From the cell containing the given text, extract its center point as [X, Y] coordinate. 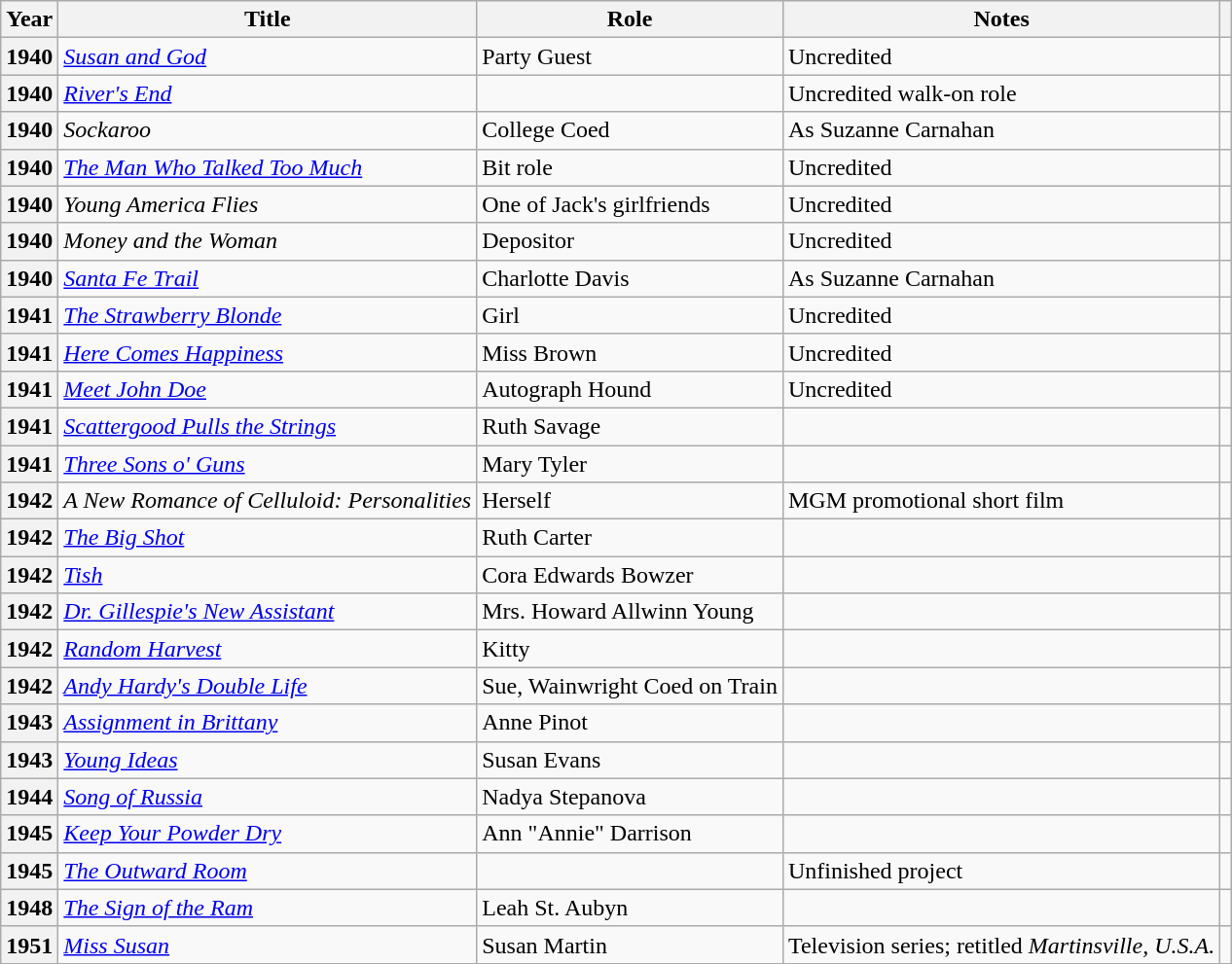
Unfinished project [1000, 871]
Keep Your Powder Dry [268, 834]
College Coed [631, 130]
Santa Fe Trail [268, 278]
Mary Tyler [631, 464]
Notes [1000, 19]
Role [631, 19]
The Man Who Talked Too Much [268, 167]
Ruth Savage [631, 426]
Girl [631, 315]
Dr. Gillespie's New Assistant [268, 612]
Charlotte Davis [631, 278]
Television series; retitled Martinsville, U.S.A. [1000, 945]
Meet John Doe [268, 389]
Herself [631, 501]
Money and the Woman [268, 241]
Young America Flies [268, 204]
Sockaroo [268, 130]
MGM promotional short film [1000, 501]
Mrs. Howard Allwinn Young [631, 612]
The Big Shot [268, 538]
Ruth Carter [631, 538]
Anne Pinot [631, 723]
Sue, Wainwright Coed on Train [631, 686]
Here Comes Happiness [268, 352]
River's End [268, 93]
Random Harvest [268, 649]
Uncredited walk-on role [1000, 93]
Leah St. Aubyn [631, 908]
Susan and God [268, 56]
Miss Susan [268, 945]
Tish [268, 575]
Young Ideas [268, 760]
Susan Martin [631, 945]
Three Sons o' Guns [268, 464]
Song of Russia [268, 797]
Depositor [631, 241]
The Sign of the Ram [268, 908]
The Outward Room [268, 871]
Assignment in Brittany [268, 723]
Andy Hardy's Double Life [268, 686]
Cora Edwards Bowzer [631, 575]
Susan Evans [631, 760]
Bit role [631, 167]
One of Jack's girlfriends [631, 204]
Nadya Stepanova [631, 797]
The Strawberry Blonde [268, 315]
1944 [29, 797]
Ann "Annie" Darrison [631, 834]
Party Guest [631, 56]
Kitty [631, 649]
Miss Brown [631, 352]
1948 [29, 908]
Title [268, 19]
A New Romance of Celluloid: Personalities [268, 501]
Year [29, 19]
1951 [29, 945]
Scattergood Pulls the Strings [268, 426]
Autograph Hound [631, 389]
